Pinpoint the cell where the given text exists, returning its (x, y) midpoint coordinate. 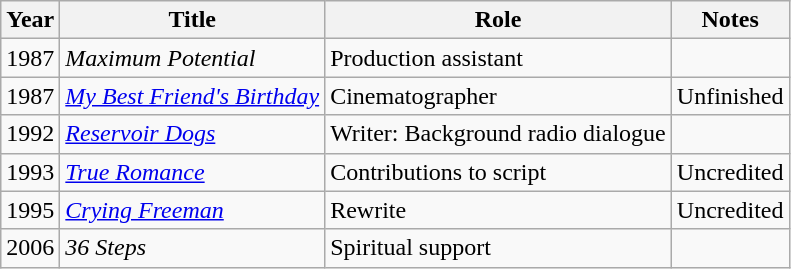
Writer: Background radio dialogue (498, 134)
Production assistant (498, 58)
1995 (30, 210)
2006 (30, 248)
Crying Freeman (192, 210)
1992 (30, 134)
Contributions to script (498, 172)
Title (192, 20)
Spiritual support (498, 248)
Role (498, 20)
Year (30, 20)
1993 (30, 172)
True Romance (192, 172)
Cinematographer (498, 96)
36 Steps (192, 248)
Reservoir Dogs (192, 134)
Maximum Potential (192, 58)
My Best Friend's Birthday (192, 96)
Notes (730, 20)
Unfinished (730, 96)
Rewrite (498, 210)
